Identify which cell holds the provided text, then report its [x, y] central coordinate. 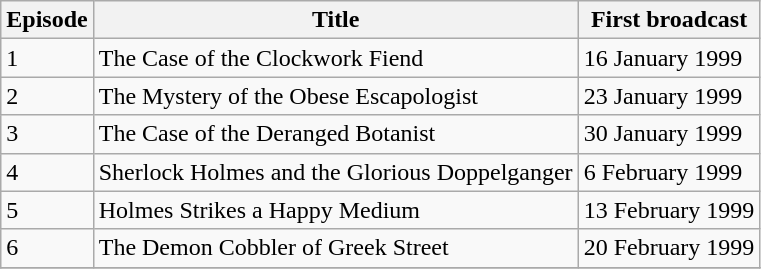
16 January 1999 [669, 58]
23 January 1999 [669, 96]
2 [47, 96]
Episode [47, 20]
13 February 1999 [669, 210]
The Mystery of the Obese Escapologist [336, 96]
Sherlock Holmes and the Glorious Doppelganger [336, 172]
The Demon Cobbler of Greek Street [336, 248]
3 [47, 134]
6 [47, 248]
First broadcast [669, 20]
1 [47, 58]
Holmes Strikes a Happy Medium [336, 210]
5 [47, 210]
6 February 1999 [669, 172]
Title [336, 20]
20 February 1999 [669, 248]
The Case of the Deranged Botanist [336, 134]
The Case of the Clockwork Fiend [336, 58]
4 [47, 172]
30 January 1999 [669, 134]
